Provide the (x, y) coordinate of the cell's center where the given text is located.  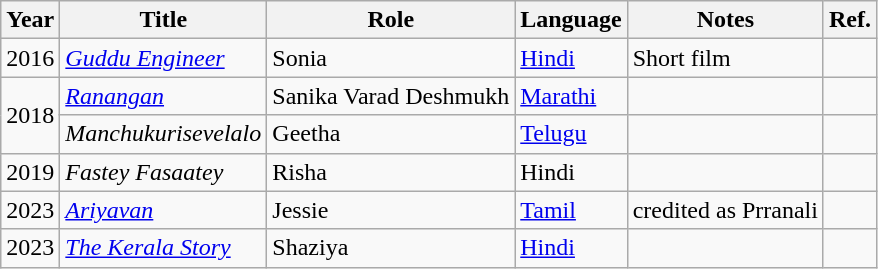
Jessie (391, 210)
Notes (725, 20)
Ranangan (164, 96)
Role (391, 20)
2016 (30, 58)
credited as Prranali (725, 210)
Risha (391, 172)
Short film (725, 58)
Sanika Varad Deshmukh (391, 96)
Guddu Engineer (164, 58)
Marathi (571, 96)
2018 (30, 115)
Title (164, 20)
Fastey Fasaatey (164, 172)
2019 (30, 172)
Shaziya (391, 248)
Telugu (571, 134)
The Kerala Story (164, 248)
Ref. (850, 20)
Year (30, 20)
Ariyavan (164, 210)
Language (571, 20)
Manchukurisevelalo (164, 134)
Tamil (571, 210)
Sonia (391, 58)
Geetha (391, 134)
